Find where the given text appears and provide that cell's center as (X, Y) coordinate. 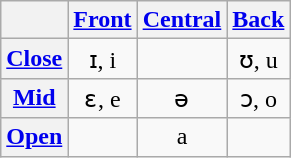
ɛ, e (102, 98)
a (182, 137)
Mid (34, 98)
Central (182, 20)
ɔ, o (258, 98)
Close (34, 59)
ə (182, 98)
Front (102, 20)
ɪ, i (102, 59)
ʊ, u (258, 59)
Back (258, 20)
Open (34, 137)
